Return [X, Y] of the center of cell containing provided text 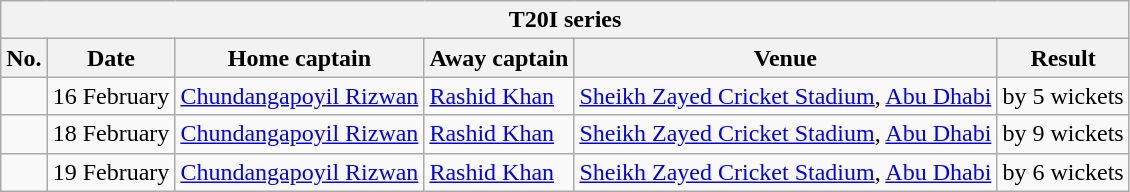
by 9 wickets [1063, 134]
No. [24, 58]
18 February [111, 134]
Date [111, 58]
Away captain [499, 58]
Venue [786, 58]
16 February [111, 96]
T20I series [565, 20]
19 February [111, 172]
Home captain [300, 58]
Result [1063, 58]
by 5 wickets [1063, 96]
by 6 wickets [1063, 172]
